Scan for the cell matching the given text and deliver its (X, Y) coordinate at center. 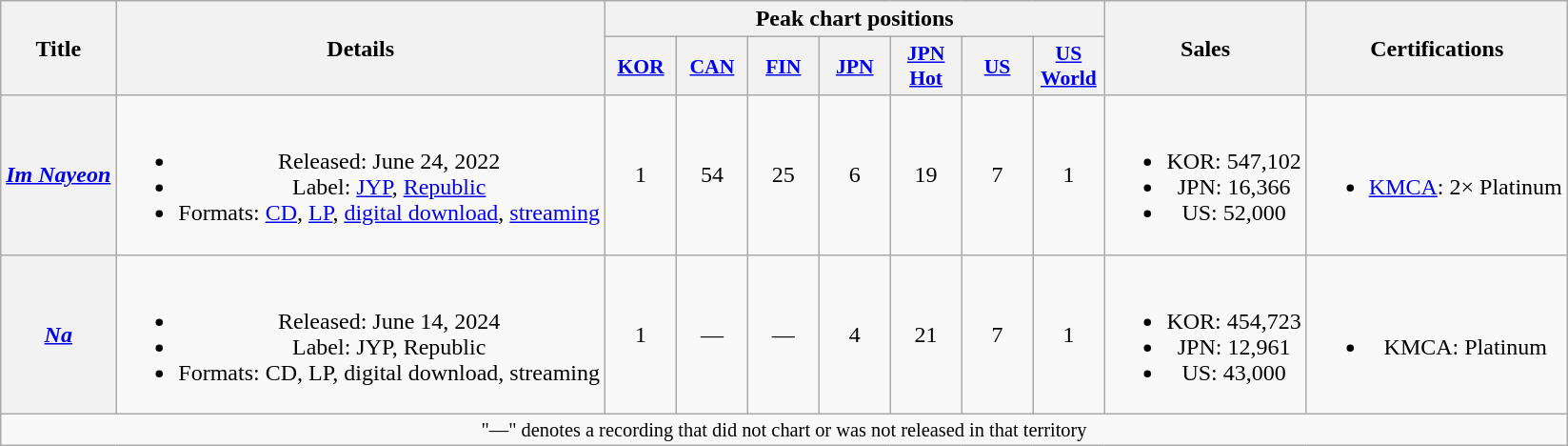
54 (712, 175)
Na (59, 334)
KMCA: Platinum (1437, 334)
KOR: 547,102JPN: 16,366 US: 52,000 (1205, 175)
6 (855, 175)
Peak chart positions (855, 19)
25 (783, 175)
Details (361, 48)
KMCA: 2× Platinum (1437, 175)
19 (925, 175)
JPNHot (925, 67)
KOR: 454,723JPN: 12,961 US: 43,000 (1205, 334)
"—" denotes a recording that did not chart or was not released in that territory (784, 430)
Released: June 14, 2024Label: JYP, RepublicFormats: CD, LP, digital download, streaming (361, 334)
21 (925, 334)
USWorld (1068, 67)
FIN (783, 67)
Im Nayeon (59, 175)
Title (59, 48)
US (998, 67)
Released: June 24, 2022Label: JYP, RepublicFormats: CD, LP, digital download, streaming (361, 175)
JPN (855, 67)
KOR (642, 67)
CAN (712, 67)
Certifications (1437, 48)
Sales (1205, 48)
4 (855, 334)
